Search for the cell housing the specified text and yield its (X, Y) center coordinate. 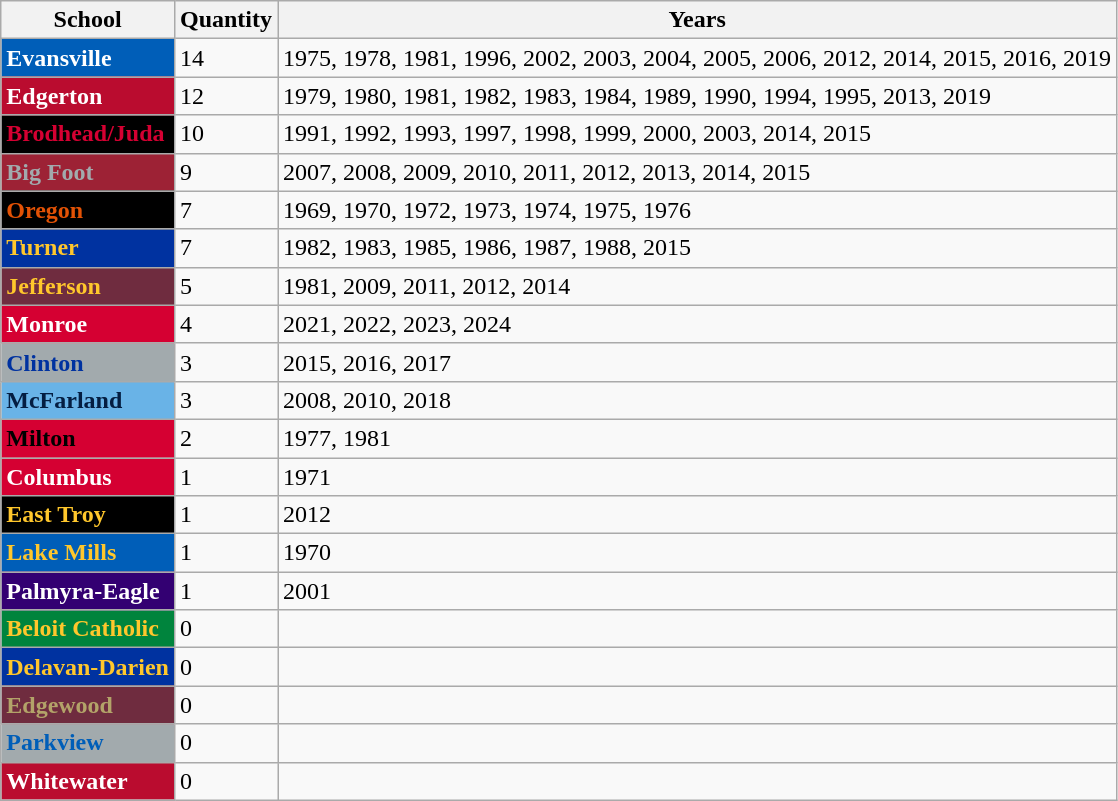
East Troy (88, 515)
2007, 2008, 2009, 2010, 2011, 2012, 2013, 2014, 2015 (698, 172)
12 (226, 96)
4 (226, 324)
Beloit Catholic (88, 629)
1977, 1981 (698, 438)
Big Foot (88, 172)
1969, 1970, 1972, 1973, 1974, 1975, 1976 (698, 210)
Parkview (88, 743)
1975, 1978, 1981, 1996, 2002, 2003, 2004, 2005, 2006, 2012, 2014, 2015, 2016, 2019 (698, 58)
Evansville (88, 58)
Oregon (88, 210)
Lake Mills (88, 553)
Delavan-Darien (88, 667)
Milton (88, 438)
10 (226, 134)
2001 (698, 591)
Palmyra-Eagle (88, 591)
5 (226, 286)
2 (226, 438)
Quantity (226, 20)
Turner (88, 248)
Clinton (88, 362)
1979, 1980, 1981, 1982, 1983, 1984, 1989, 1990, 1994, 1995, 2013, 2019 (698, 96)
1970 (698, 553)
1982, 1983, 1985, 1986, 1987, 1988, 2015 (698, 248)
1971 (698, 477)
2021, 2022, 2023, 2024 (698, 324)
1981, 2009, 2011, 2012, 2014 (698, 286)
14 (226, 58)
Columbus (88, 477)
2008, 2010, 2018 (698, 400)
1991, 1992, 1993, 1997, 1998, 1999, 2000, 2003, 2014, 2015 (698, 134)
Whitewater (88, 781)
Monroe (88, 324)
2015, 2016, 2017 (698, 362)
Edgewood (88, 705)
School (88, 20)
Brodhead/Juda (88, 134)
Jefferson (88, 286)
McFarland (88, 400)
Years (698, 20)
2012 (698, 515)
Edgerton (88, 96)
9 (226, 172)
